From the cell containing the given text, extract its center point as (X, Y) coordinate. 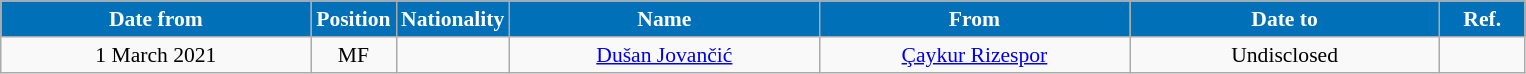
Dušan Jovančić (664, 55)
Çaykur Rizespor (974, 55)
1 March 2021 (156, 55)
MF (354, 55)
Undisclosed (1285, 55)
Ref. (1482, 19)
From (974, 19)
Name (664, 19)
Nationality (452, 19)
Position (354, 19)
Date from (156, 19)
Date to (1285, 19)
